Capture the cell that displays the provided text and extract its [x, y] central coordinate. 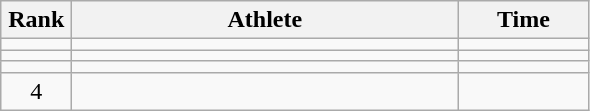
Athlete [265, 20]
4 [36, 91]
Rank [36, 20]
Time [524, 20]
